Output the [X, Y] coordinate of the center of the cell containing the given text.  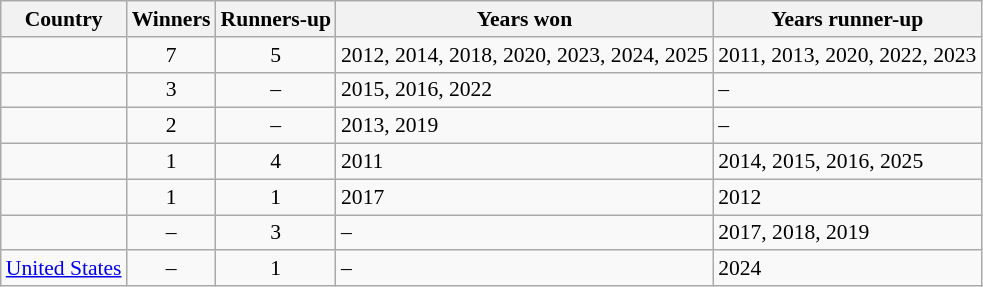
2014, 2015, 2016, 2025 [847, 162]
2024 [847, 269]
2012, 2014, 2018, 2020, 2023, 2024, 2025 [524, 55]
Runners-up [275, 19]
United States [64, 269]
2011, 2013, 2020, 2022, 2023 [847, 55]
Winners [172, 19]
4 [275, 162]
5 [275, 55]
2013, 2019 [524, 126]
Years won [524, 19]
2015, 2016, 2022 [524, 90]
Country [64, 19]
2011 [524, 162]
2017 [524, 197]
2012 [847, 197]
Years runner-up [847, 19]
7 [172, 55]
2 [172, 126]
2017, 2018, 2019 [847, 233]
